Return [x, y] of the center of cell containing provided text 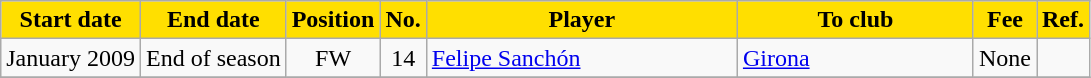
January 2009 [71, 58]
Ref. [1062, 20]
Start date [71, 20]
None [1004, 58]
No. [403, 20]
Felipe Sanchón [582, 58]
Player [582, 20]
Girona [855, 58]
Fee [1004, 20]
To club [855, 20]
End date [213, 20]
Position [333, 20]
End of season [213, 58]
14 [403, 58]
FW [333, 58]
